Output the [X, Y] coordinate of the center of the cell containing the given text.  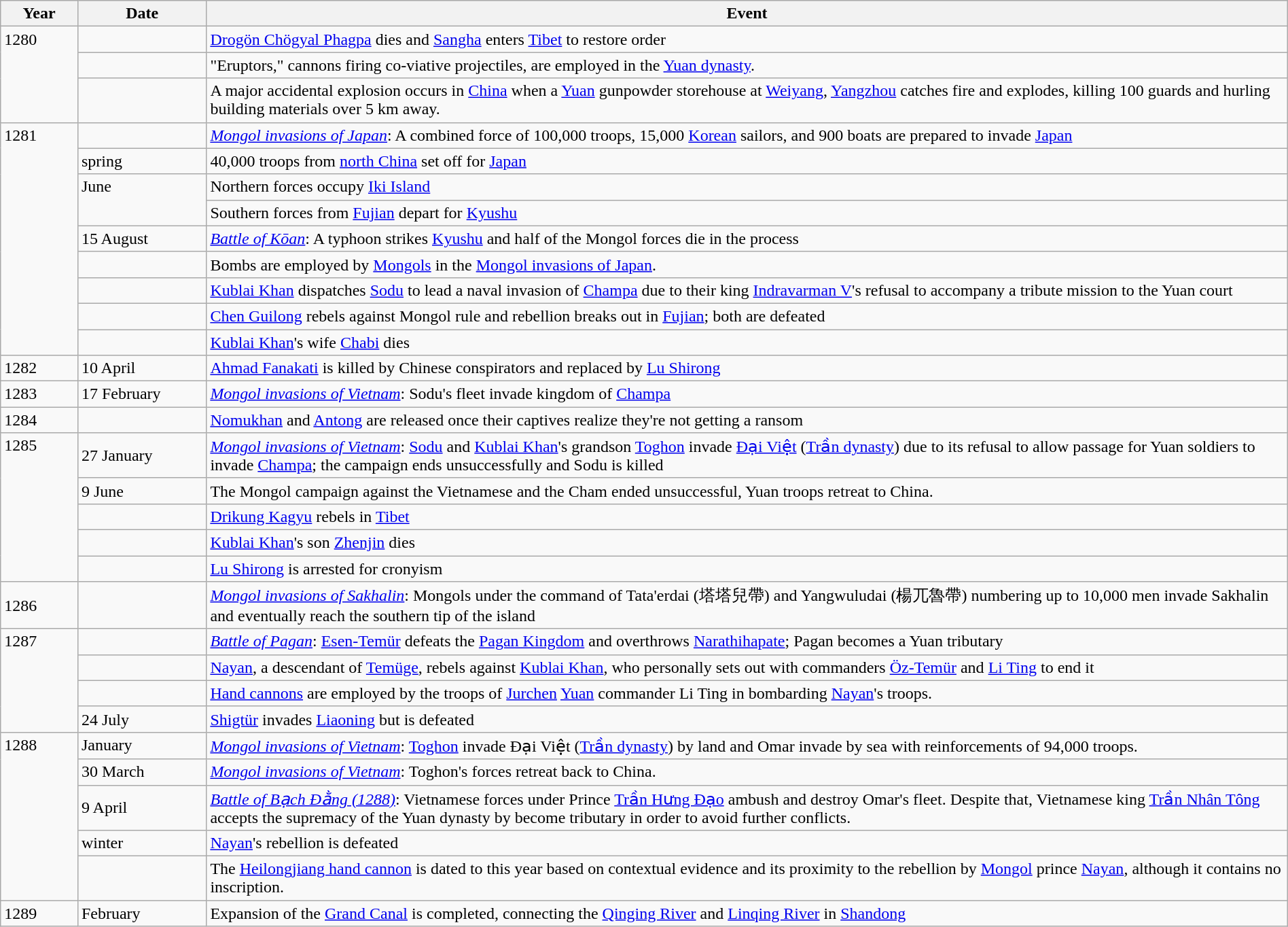
Drogön Chögyal Phagpa dies and Sangha enters Tibet to restore order [747, 39]
17 February [141, 394]
1280 [39, 75]
winter [141, 843]
Southern forces from Fujian depart for Kyushu [747, 213]
Northern forces occupy Iki Island [747, 187]
Expansion of the Grand Canal is completed, connecting the Qinging River and Linqing River in Shandong [747, 913]
1281 [39, 239]
Hand cannons are employed by the troops of Jurchen Yuan commander Li Ting in bombarding Nayan's troops. [747, 693]
Ahmad Fanakati is killed by Chinese conspirators and replaced by Lu Shirong [747, 368]
January [141, 746]
Shigtür invades Liaoning but is defeated [747, 719]
Date [141, 14]
Kublai Khan's son Zhenjin dies [747, 542]
Mongol invasions of Vietnam: Sodu's fleet invade kingdom of Champa [747, 394]
10 April [141, 368]
15 August [141, 239]
Mongol invasions of Vietnam: Toghon invade Đại Việt (Trần dynasty) by land and Omar invade by sea with reinforcements of 94,000 troops. [747, 746]
spring [141, 161]
Battle of Pagan: Esen-Temür defeats the Pagan Kingdom and overthrows Narathihapate; Pagan becomes a Yuan tributary [747, 642]
Battle of Kōan: A typhoon strikes Kyushu and half of the Mongol forces die in the process [747, 239]
Nayan's rebellion is defeated [747, 843]
9 June [141, 491]
40,000 troops from north China set off for Japan [747, 161]
Year [39, 14]
1286 [39, 606]
Bombs are employed by Mongols in the Mongol invasions of Japan. [747, 264]
"Eruptors," cannons firing co-viative projectiles, are employed in the Yuan dynasty. [747, 65]
27 January [141, 455]
June [141, 200]
1283 [39, 394]
1285 [39, 507]
The Mongol campaign against the Vietnamese and the Cham ended unsuccessful, Yuan troops retreat to China. [747, 491]
Chen Guilong rebels against Mongol rule and rebellion breaks out in Fujian; both are defeated [747, 316]
1282 [39, 368]
Mongol invasions of Japan: A combined force of 100,000 troops, 15,000 Korean sailors, and 900 boats are prepared to invade Japan [747, 135]
Drikung Kagyu rebels in Tibet [747, 517]
1289 [39, 913]
Lu Shirong is arrested for cronyism [747, 569]
30 March [141, 772]
Nayan, a descendant of Temüge, rebels against Kublai Khan, who personally sets out with commanders Öz-Temür and Li Ting to end it [747, 667]
Kublai Khan's wife Chabi dies [747, 342]
24 July [141, 719]
February [141, 913]
Event [747, 14]
1287 [39, 680]
Mongol invasions of Vietnam: Toghon's forces retreat back to China. [747, 772]
Nomukhan and Antong are released once their captives realize they're not getting a ransom [747, 420]
1284 [39, 420]
1288 [39, 816]
9 April [141, 807]
